Identify which cell holds the provided text, then report its [X, Y] central coordinate. 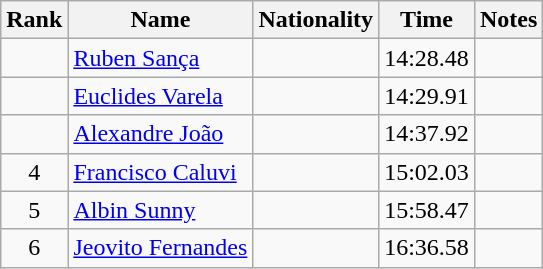
Name [160, 20]
Rank [34, 20]
5 [34, 210]
16:36.58 [427, 248]
Nationality [316, 20]
Euclides Varela [160, 96]
Ruben Sança [160, 58]
Francisco Caluvi [160, 172]
15:02.03 [427, 172]
Notes [508, 20]
Albin Sunny [160, 210]
4 [34, 172]
14:37.92 [427, 134]
15:58.47 [427, 210]
6 [34, 248]
14:28.48 [427, 58]
Time [427, 20]
Jeovito Fernandes [160, 248]
Alexandre João [160, 134]
14:29.91 [427, 96]
